Return the (X, Y) coordinate for the center point of the cell that contains the specified text.  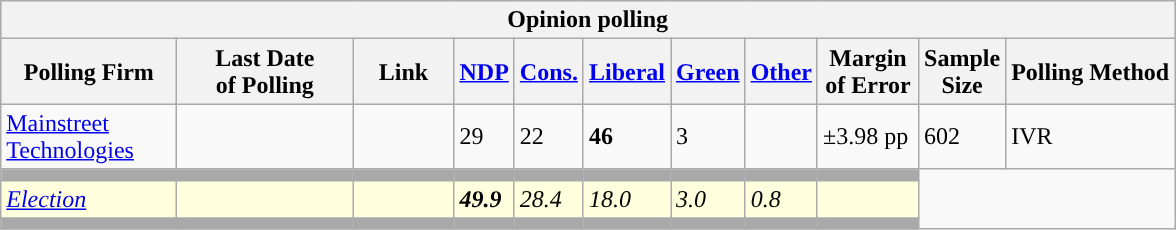
18.0 (626, 199)
46 (626, 136)
0.8 (781, 199)
3.0 (708, 199)
Liberal (626, 72)
29 (484, 136)
28.4 (548, 199)
Election (89, 199)
602 (962, 136)
Marginof Error (868, 72)
Opinion polling (588, 20)
Polling Method (1090, 72)
Link (404, 72)
Polling Firm (89, 72)
Last Dateof Polling (265, 72)
Mainstreet Technologies (89, 136)
3 (708, 136)
22 (548, 136)
Green (708, 72)
SampleSize (962, 72)
Other (781, 72)
Cons. (548, 72)
±3.98 pp (868, 136)
NDP (484, 72)
IVR (1090, 136)
49.9 (484, 199)
